Locate the cell with the specified text and output its (x, y) center coordinate. 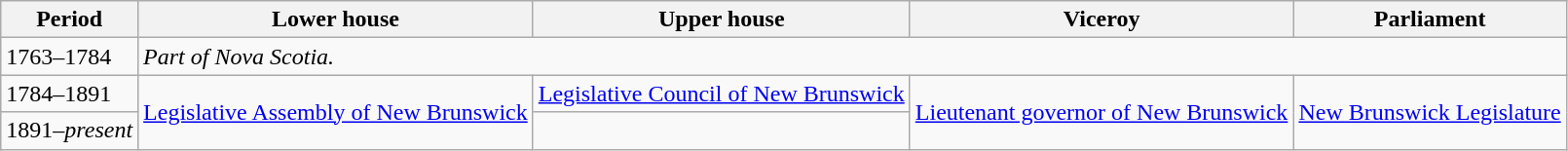
1891–present (70, 131)
Viceroy (1101, 19)
1784–1891 (70, 94)
Upper house (721, 19)
Parliament (1430, 19)
1763–1784 (70, 57)
Part of Nova Scotia. (853, 57)
Legislative Assembly of New Brunswick (336, 112)
Lower house (336, 19)
Legislative Council of New Brunswick (721, 94)
Period (70, 19)
New Brunswick Legislature (1430, 112)
Lieutenant governor of New Brunswick (1101, 112)
